Search for the cell housing the specified text and yield its (x, y) center coordinate. 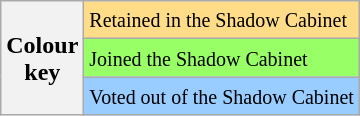
Retained in the Shadow Cabinet (222, 20)
Colourkey (42, 58)
Voted out of the Shadow Cabinet (222, 96)
Joined the Shadow Cabinet (222, 58)
